Return [x, y] of the center of cell containing provided text 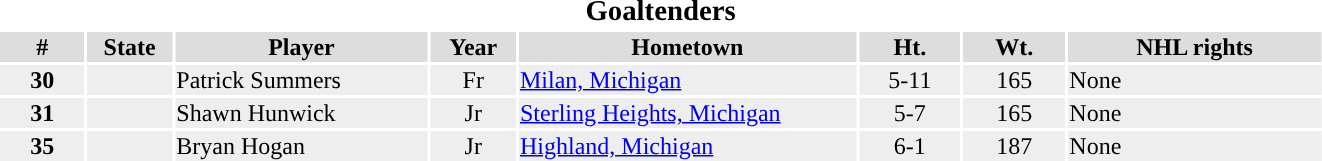
5-7 [910, 113]
Highland, Michigan [687, 146]
NHL rights [1194, 47]
# [42, 47]
Player [302, 47]
Shawn Hunwick [302, 113]
Milan, Michigan [687, 80]
30 [42, 80]
Bryan Hogan [302, 146]
Ht. [910, 47]
Wt. [1014, 47]
35 [42, 146]
31 [42, 113]
State [129, 47]
6-1 [910, 146]
Fr [473, 80]
Patrick Summers [302, 80]
Year [473, 47]
Sterling Heights, Michigan [687, 113]
5-11 [910, 80]
Hometown [687, 47]
187 [1014, 146]
